Return the (x, y) coordinate for the center point of the cell that contains the specified text.  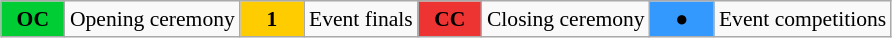
Closing ceremony (566, 19)
● (682, 19)
Opening ceremony (152, 19)
OC (33, 19)
1 (272, 19)
Event finals (361, 19)
Event competitions (802, 19)
CC (450, 19)
